Search for the cell housing the specified text and yield its (X, Y) center coordinate. 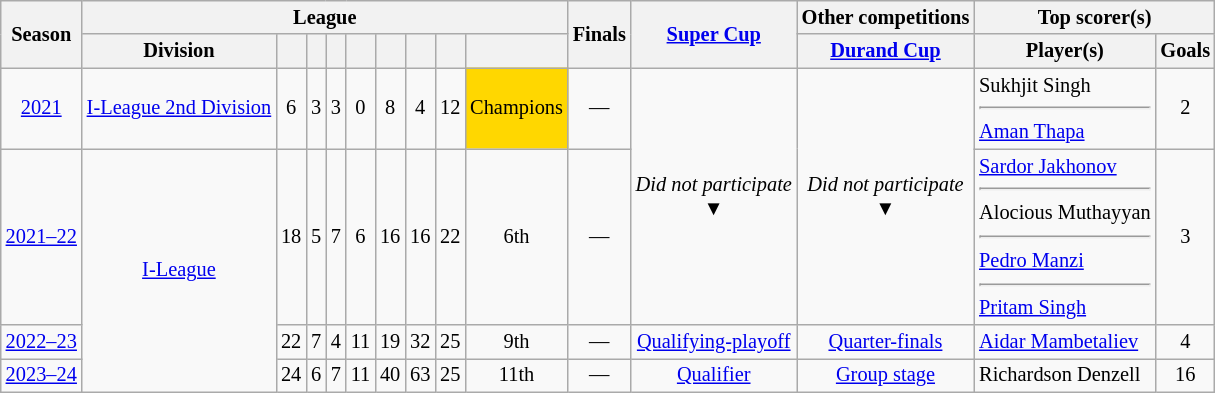
I-League 2nd Division (179, 108)
Sukhjit Singh Aman Thapa (1064, 108)
18 (291, 237)
19 (390, 342)
5 (316, 237)
Finals (600, 34)
40 (390, 375)
32 (420, 342)
Super Cup (714, 34)
63 (420, 375)
2021 (42, 108)
6th (516, 237)
I-League (179, 270)
Other competitions (886, 17)
11th (516, 375)
Aidar Mambetaliev (1064, 342)
Quarter-finals (886, 342)
League (325, 17)
0 (360, 108)
2023–24 (42, 375)
2022–23 (42, 342)
8 (390, 108)
2 (1185, 108)
Champions (516, 108)
Player(s) (1064, 51)
Division (179, 51)
9th (516, 342)
Season (42, 34)
Group stage (886, 375)
Sardor Jakhonov Alocious Muthayyan Pedro Manzi Pritam Singh (1064, 237)
2021–22 (42, 237)
Top scorer(s) (1094, 17)
12 (450, 108)
24 (291, 375)
Goals (1185, 51)
Durand Cup (886, 51)
Qualifying-playoff (714, 342)
Richardson Denzell (1064, 375)
Qualifier (714, 375)
